For the text-containing cell, return its midpoint in [X, Y] coordinate format. 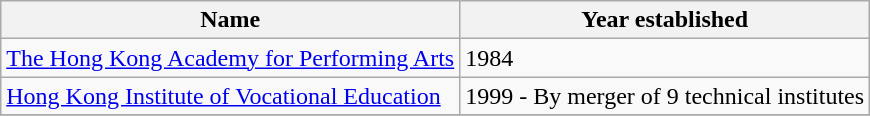
The Hong Kong Academy for Performing Arts [230, 58]
1999 - By merger of 9 technical institutes [665, 96]
1984 [665, 58]
Year established [665, 20]
Hong Kong Institute of Vocational Education [230, 96]
Name [230, 20]
